Detect which cell encompasses the target text, then output its [X, Y] center coordinate. 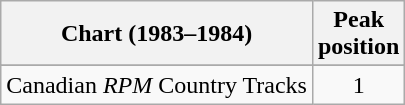
Canadian RPM Country Tracks [157, 85]
Peakposition [358, 34]
Chart (1983–1984) [157, 34]
1 [358, 85]
